Identify which cell holds the provided text, then report its (X, Y) central coordinate. 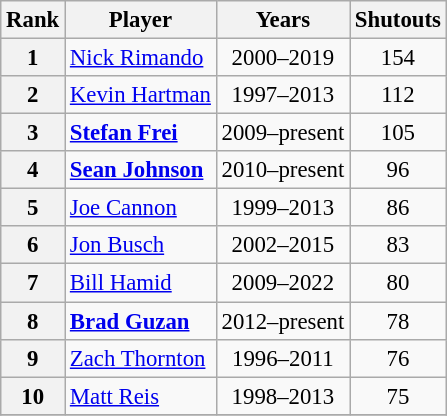
Joe Cannon (141, 208)
Jon Busch (141, 245)
Nick Rimando (141, 58)
1998–2013 (282, 396)
3 (33, 133)
Bill Hamid (141, 283)
Shutouts (398, 20)
2002–2015 (282, 245)
1999–2013 (282, 208)
1997–2013 (282, 95)
5 (33, 208)
1996–2011 (282, 358)
75 (398, 396)
112 (398, 95)
105 (398, 133)
Sean Johnson (141, 170)
8 (33, 321)
96 (398, 170)
83 (398, 245)
Player (141, 20)
2012–present (282, 321)
2000–2019 (282, 58)
Rank (33, 20)
Stefan Frei (141, 133)
2009–present (282, 133)
2009–2022 (282, 283)
86 (398, 208)
1 (33, 58)
Matt Reis (141, 396)
Brad Guzan (141, 321)
6 (33, 245)
Zach Thornton (141, 358)
Kevin Hartman (141, 95)
80 (398, 283)
Years (282, 20)
78 (398, 321)
2010–present (282, 170)
154 (398, 58)
7 (33, 283)
76 (398, 358)
10 (33, 396)
9 (33, 358)
2 (33, 95)
4 (33, 170)
